Provide the [X, Y] coordinate of the cell's center where the given text is located.  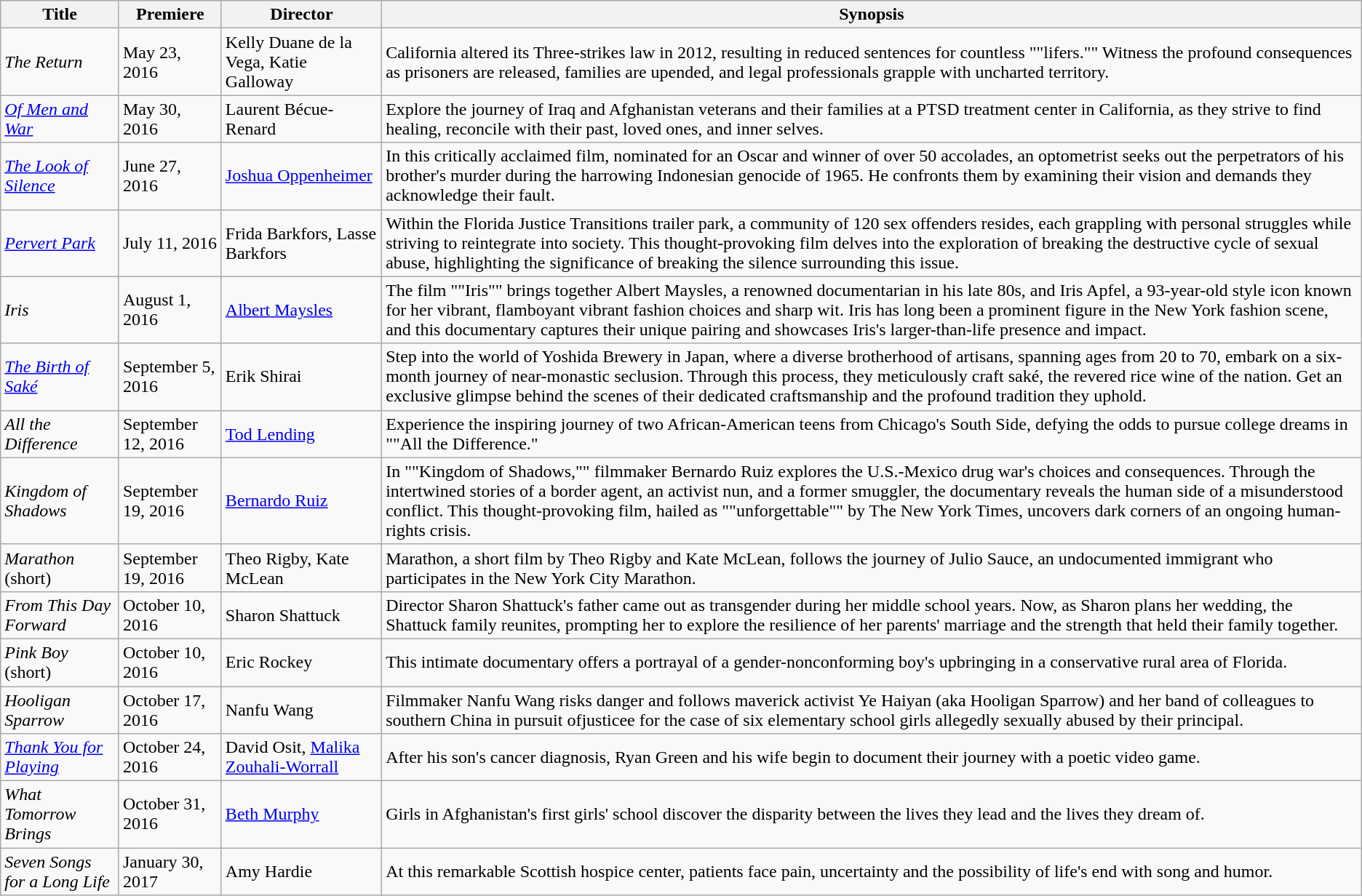
Beth Murphy [301, 815]
Synopsis [872, 15]
Laurent Bécue-Renard [301, 119]
Hooligan Sparrow [60, 710]
Iris [60, 310]
The Look of Silence [60, 176]
Pink Boy (short) [60, 662]
Thank You for Playing [60, 758]
October 17, 2016 [170, 710]
The Birth of Saké [60, 377]
Premiere [170, 15]
The Return [60, 62]
David Osit, Malika Zouhali-Worrall [301, 758]
Albert Maysles [301, 310]
Tod Lending [301, 433]
After his son's cancer diagnosis, Ryan Green and his wife begin to document their journey with a poetic video game. [872, 758]
Director [301, 15]
What Tomorrow Brings [60, 815]
May 30, 2016 [170, 119]
Amy Hardie [301, 871]
This intimate documentary offers a portrayal of a gender-nonconforming boy's upbringing in a conservative rural area of Florida. [872, 662]
At this remarkable Scottish hospice center, patients face pain, uncertainty and the possibility of life's end with song and humor. [872, 871]
Marathon (short) [60, 567]
August 1, 2016 [170, 310]
Nanfu Wang [301, 710]
Theo Rigby, Kate McLean [301, 567]
Joshua Oppenheimer [301, 176]
October 31, 2016 [170, 815]
Of Men and War [60, 119]
From This Day Forward [60, 615]
Frida Barkfors, Lasse Barkfors [301, 243]
Kelly Duane de la Vega, Katie Galloway [301, 62]
June 27, 2016 [170, 176]
Seven Songs for a Long Life [60, 871]
May 23, 2016 [170, 62]
Sharon Shattuck [301, 615]
July 11, 2016 [170, 243]
Title [60, 15]
Pervert Park [60, 243]
Eric Rockey [301, 662]
January 30, 2017 [170, 871]
September 5, 2016 [170, 377]
Bernardo Ruiz [301, 500]
Girls in Afghanistan's first girls' school discover the disparity between the lives they lead and the lives they dream of. [872, 815]
Erik Shirai [301, 377]
September 12, 2016 [170, 433]
October 24, 2016 [170, 758]
Kingdom of Shadows [60, 500]
All the Difference [60, 433]
